Return [x, y] of the center of cell containing provided text 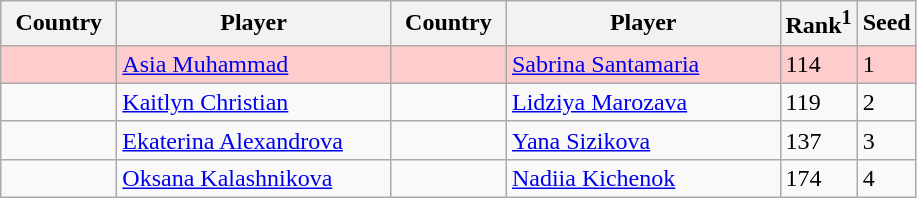
Yana Sizikova [643, 140]
4 [886, 178]
Seed [886, 24]
119 [818, 102]
2 [886, 102]
137 [818, 140]
3 [886, 140]
174 [818, 178]
1 [886, 64]
Rank1 [818, 24]
Oksana Kalashnikova [254, 178]
Sabrina Santamaria [643, 64]
Lidziya Marozava [643, 102]
Nadiia Kichenok [643, 178]
Asia Muhammad [254, 64]
Kaitlyn Christian [254, 102]
Ekaterina Alexandrova [254, 140]
114 [818, 64]
